Scan for the cell matching the given text and deliver its [X, Y] coordinate at center. 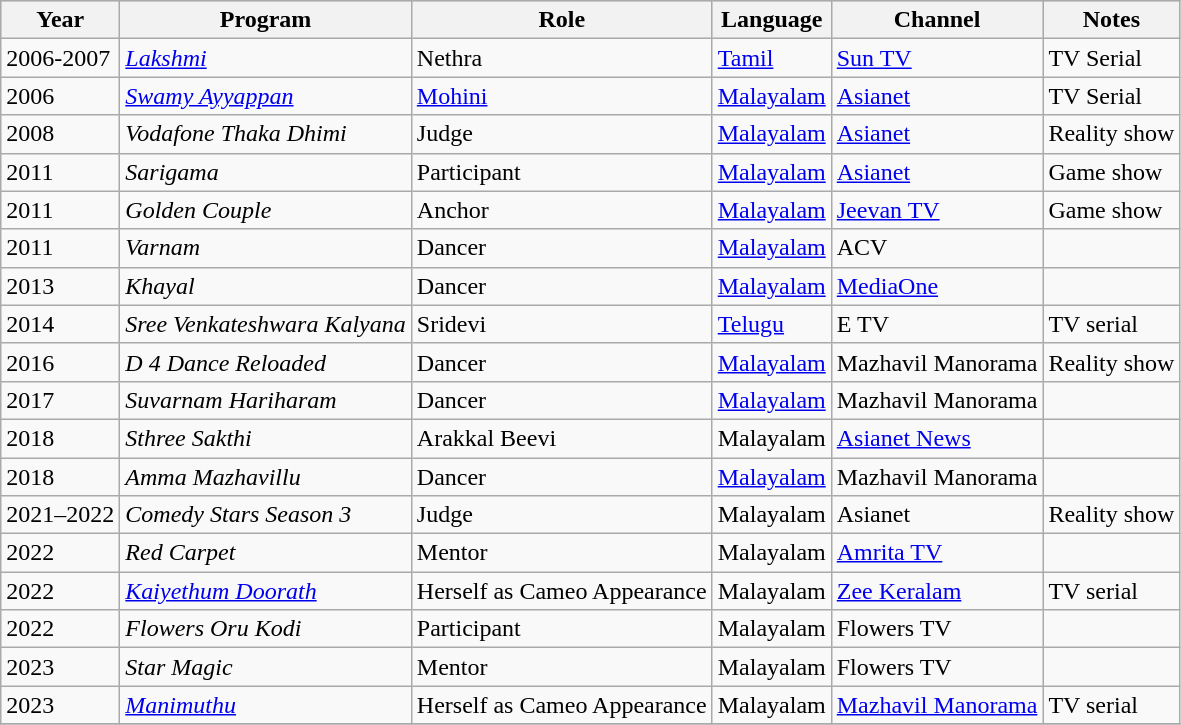
Varnam [266, 248]
Comedy Stars Season 3 [266, 515]
Sun TV [937, 58]
Zee Keralam [937, 591]
Swamy Ayyappan [266, 96]
Red Carpet [266, 553]
Nethra [562, 58]
Jeevan TV [937, 210]
2014 [60, 324]
Asianet News [937, 438]
Suvarnam Hariharam [266, 400]
E TV [937, 324]
Star Magic [266, 667]
MediaOne [937, 286]
ACV [937, 248]
Sarigama [266, 172]
Language [772, 20]
Notes [1112, 20]
Channel [937, 20]
Role [562, 20]
2006-2007 [60, 58]
Flowers Oru Kodi [266, 629]
Sridevi [562, 324]
Amma Mazhavillu [266, 477]
2006 [60, 96]
Mohini [562, 96]
Program [266, 20]
Manimuthu [266, 705]
Anchor [562, 210]
Arakkal Beevi [562, 438]
Kaiyethum Doorath [266, 591]
Tamil [772, 58]
Year [60, 20]
2016 [60, 362]
Vodafone Thaka Dhimi [266, 134]
D 4 Dance Reloaded [266, 362]
2017 [60, 400]
2021–2022 [60, 515]
Golden Couple [266, 210]
Sree Venkateshwara Kalyana [266, 324]
Sthree Sakthi [266, 438]
Amrita TV [937, 553]
Khayal [266, 286]
Telugu [772, 324]
2013 [60, 286]
2008 [60, 134]
Lakshmi [266, 58]
